Return (X, Y) of the center of cell containing provided text 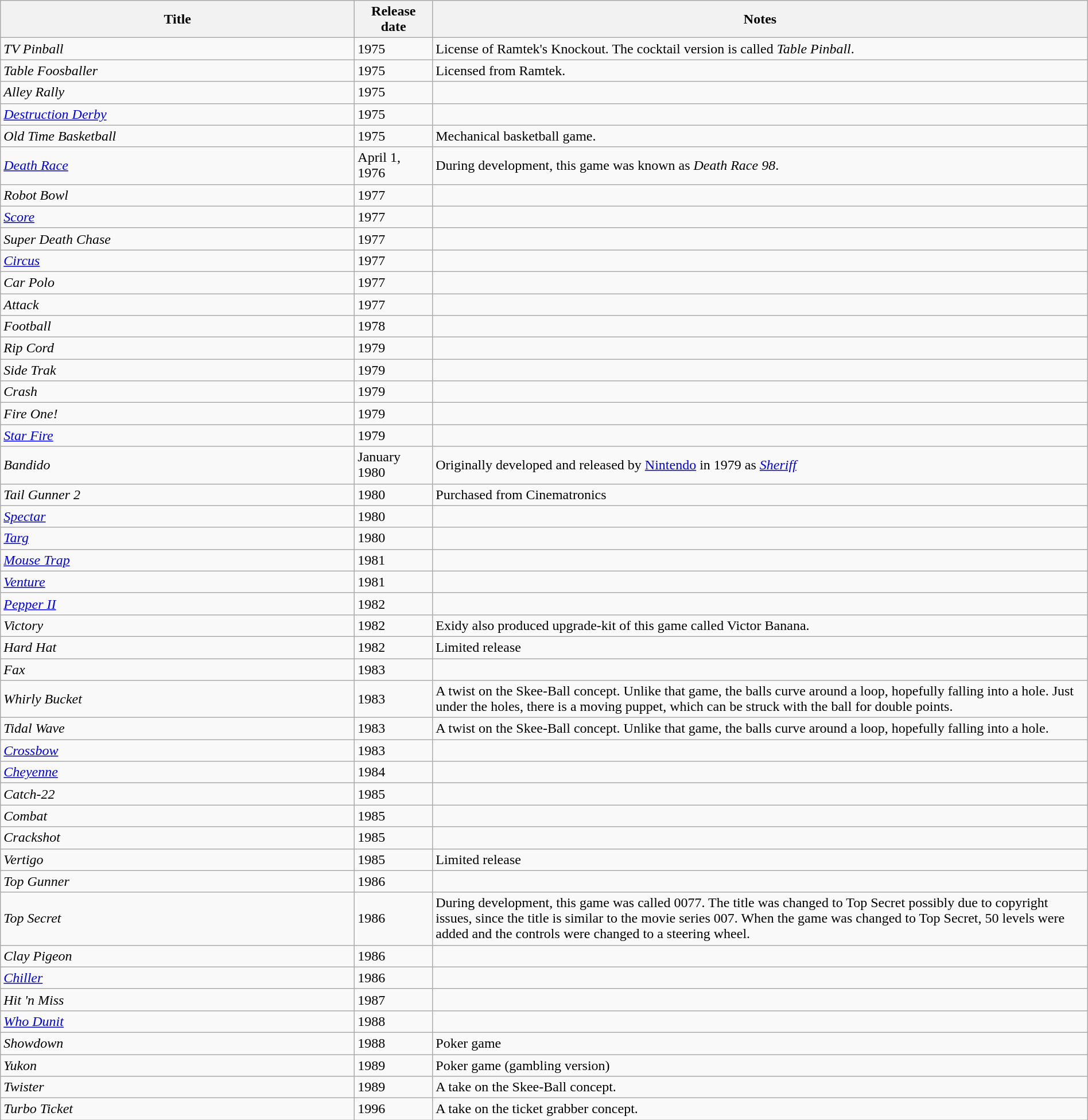
Tail Gunner 2 (178, 495)
Licensed from Ramtek. (760, 71)
Catch-22 (178, 794)
Cheyenne (178, 772)
Rip Cord (178, 348)
Twister (178, 1087)
Turbo Ticket (178, 1109)
Release date (394, 20)
Crackshot (178, 838)
Top Secret (178, 919)
Destruction Derby (178, 114)
Bandido (178, 465)
Super Death Chase (178, 239)
Fax (178, 670)
Alley Rally (178, 92)
Star Fire (178, 435)
Attack (178, 305)
Circus (178, 260)
1996 (394, 1109)
1987 (394, 1000)
Hit 'n Miss (178, 1000)
Targ (178, 538)
Tidal Wave (178, 729)
Combat (178, 816)
Purchased from Cinematronics (760, 495)
Car Polo (178, 282)
License of Ramtek's Knockout. The cocktail version is called Table Pinball. (760, 49)
Poker game (760, 1043)
Originally developed and released by Nintendo in 1979 as Sheriff (760, 465)
Victory (178, 625)
Chiller (178, 978)
A take on the ticket grabber concept. (760, 1109)
Side Trak (178, 370)
April 1, 1976 (394, 165)
1984 (394, 772)
Table Foosballer (178, 71)
Pepper II (178, 604)
Crossbow (178, 750)
Notes (760, 20)
Mechanical basketball game. (760, 136)
1978 (394, 326)
Death Race (178, 165)
January 1980 (394, 465)
Poker game (gambling version) (760, 1065)
Crash (178, 392)
Yukon (178, 1065)
Exidy also produced upgrade-kit of this game called Victor Banana. (760, 625)
Robot Bowl (178, 195)
Mouse Trap (178, 560)
Football (178, 326)
Score (178, 217)
Showdown (178, 1043)
A take on the Skee-Ball concept. (760, 1087)
During development, this game was known as Death Race 98. (760, 165)
Fire One! (178, 414)
Spectar (178, 516)
Who Dunit (178, 1021)
Title (178, 20)
Top Gunner (178, 881)
Clay Pigeon (178, 956)
TV Pinball (178, 49)
Vertigo (178, 860)
Whirly Bucket (178, 699)
Hard Hat (178, 647)
A twist on the Skee-Ball concept. Unlike that game, the balls curve around a loop, hopefully falling into a hole. (760, 729)
Old Time Basketball (178, 136)
Venture (178, 582)
